For the text-containing cell, return its midpoint in [X, Y] coordinate format. 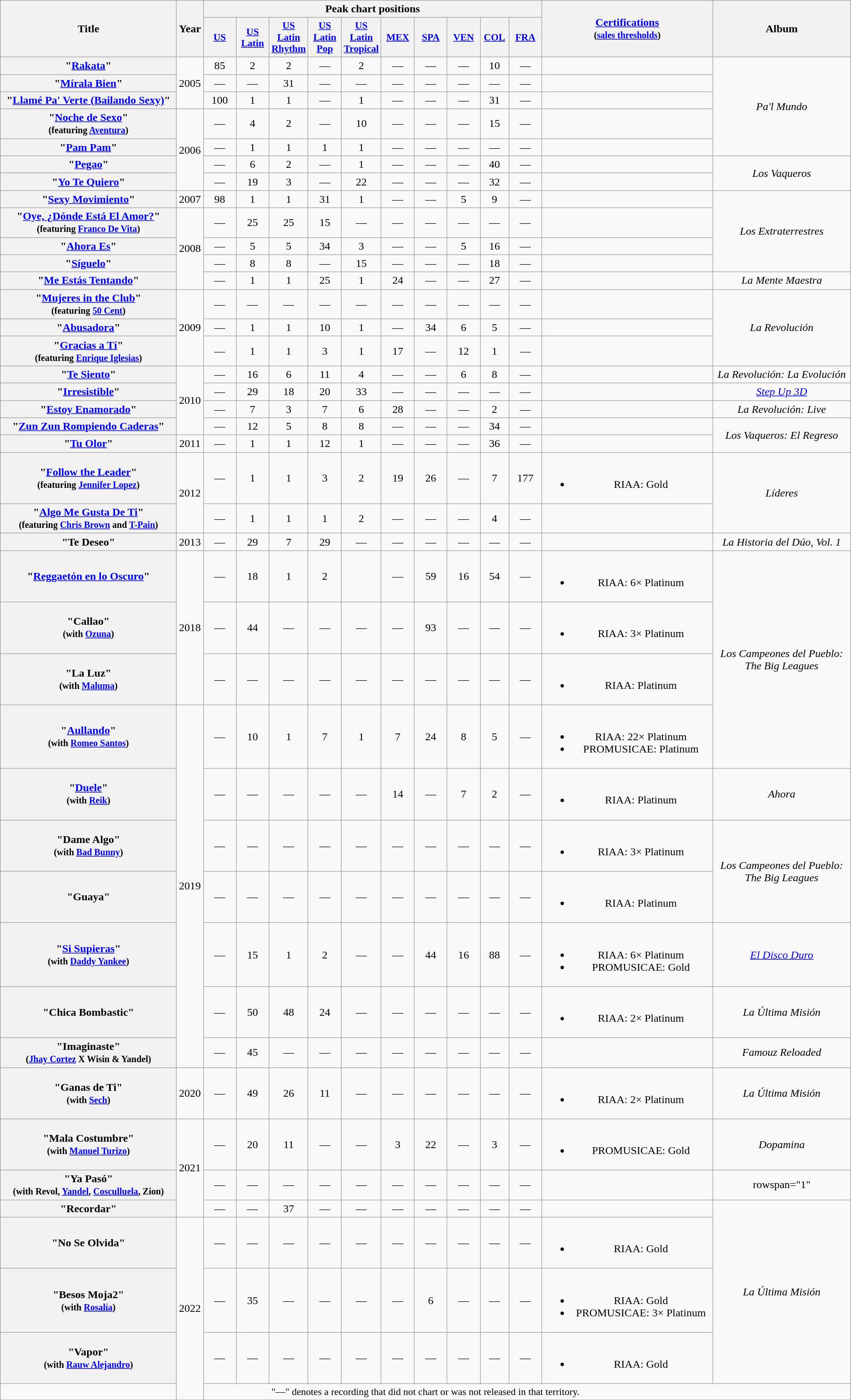
2013 [190, 542]
100 [220, 100]
Title [89, 29]
40 [495, 165]
"Recordar" [89, 1209]
59 [431, 577]
"Ganas de Ti"(with Sech) [89, 1093]
2022 [190, 1309]
US [220, 37]
9 [495, 199]
2018 [190, 627]
"Oye, ¿Dónde Está El Amor?" (featuring Franco De Vita) [89, 223]
2006 [190, 150]
"Guaya" [89, 897]
"Rakata" [89, 65]
"Callao"(with Ozuna) [89, 627]
2011 [190, 444]
SPA [431, 37]
"Llamé Pa' Verte (Bailando Sexy)" [89, 100]
"Vapor"(with Rauw Alejandro) [89, 1358]
Los Vaqueros [782, 173]
177 [525, 478]
"Mujeres in the Club" (featuring 50 Cent) [89, 304]
2009 [190, 327]
VEN [464, 37]
RIAA: 6× Platinum PROMUSICAE: Gold [627, 954]
COL [495, 37]
"Te Deseo" [89, 542]
"Duele"(with Reik) [89, 794]
Year [190, 29]
La Revolución: La Evolución [782, 374]
49 [253, 1093]
"Abusadora" [89, 327]
La Mente Maestra [782, 281]
La Historia del Dúo, Vol. 1 [782, 542]
85 [220, 65]
La Revolución [782, 327]
"Sexy Movimiento" [89, 199]
FRA [525, 37]
2020 [190, 1093]
2010 [190, 400]
"Ahora Es" [89, 246]
32 [495, 182]
"No Se Olvida" [89, 1243]
48 [289, 1012]
37 [289, 1209]
RIAA: 22× Platinum PROMUSICAE: Platinum [627, 737]
RIAA: 6× Platinum [627, 577]
"Algo Me Gusta De Ti" (featuring Chris Brown and T-Pain) [89, 518]
MEX [397, 37]
36 [495, 444]
2021 [190, 1168]
US LatinPop [325, 37]
rowspan="1" [782, 1185]
"Pam Pam" [89, 147]
"Noche de Sexo" (featuring Aventura) [89, 124]
"Mala Costumbre"(with Manuel Turizo) [89, 1145]
"—" denotes a recording that did not chart or was not released in that territory. [425, 1392]
2012 [190, 493]
Step Up 3D [782, 391]
54 [495, 577]
RIAA: Gold PROMUSICAE: 3× Platinum [627, 1300]
2005 [190, 83]
"Gracias a Tí" (featuring Enrique Iglesias) [89, 351]
"Tu Olor" [89, 444]
"Follow the Leader" (featuring Jennifer Lopez) [89, 478]
"Ya Pasó"(with Revol, Yandel, Cosculluela, Zion) [89, 1185]
27 [495, 281]
"La Luz"(with Maluma) [89, 679]
"Irresistible" [89, 391]
"Yo Te Quiero" [89, 182]
Ahora [782, 794]
2019 [190, 886]
"Imaginaste"(Jhay Cortez X Wisin & Yandel) [89, 1052]
Album [782, 29]
Peak chart positions [372, 9]
"Besos Moja2"(with Rosalía) [89, 1300]
"Aullando"(with Romeo Santos) [89, 737]
88 [495, 954]
Los Extraterrestres [782, 231]
"Pegao" [89, 165]
35 [253, 1300]
Los Vaqueros: El Regreso [782, 435]
Certifications(sales thresholds) [627, 29]
93 [431, 627]
2007 [190, 199]
"Reggaetón en lo Oscuro" [89, 577]
US Latin Rhythm [289, 37]
98 [220, 199]
US Latin Tropical [361, 37]
La Revolución: Live [782, 409]
17 [397, 351]
"Dame Algo"(with Bad Bunny) [89, 846]
14 [397, 794]
"Zun Zun Rompiendo Caderas" [89, 427]
50 [253, 1012]
"Me Estás Tentando" [89, 281]
28 [397, 409]
Pa'l Mundo [782, 106]
"Te Siento" [89, 374]
2008 [190, 248]
"Estoy Enamorado" [89, 409]
Famouz Reloaded [782, 1052]
PROMUSICAE: Gold [627, 1145]
33 [361, 391]
"Síguelo" [89, 263]
"Chica Bombastic" [89, 1012]
US Latin [253, 37]
Líderes [782, 493]
El Disco Duro [782, 954]
Dopamina [782, 1145]
45 [253, 1052]
"Si Supieras"(with Daddy Yankee) [89, 954]
"Mírala Bien" [89, 83]
